Provide the [x, y] coordinate of the cell's center where the given text is located.  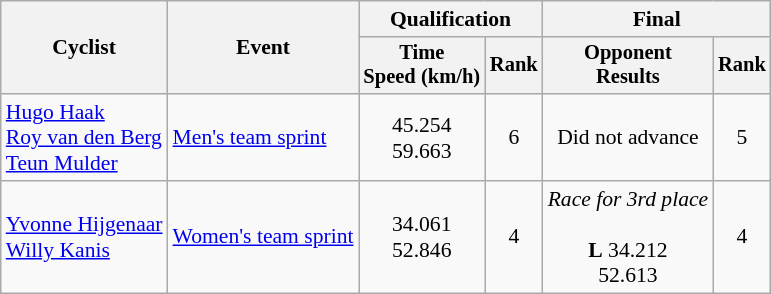
Race for 3rd placeL 34.21252.613 [628, 237]
34.06152.846 [422, 237]
TimeSpeed (km/h) [422, 66]
Hugo HaakRoy van den BergTeun Mulder [84, 138]
Men's team sprint [264, 138]
Qualification [450, 19]
Did not advance [628, 138]
Final [657, 19]
45.25459.663 [422, 138]
Women's team sprint [264, 237]
Event [264, 48]
Cyclist [84, 48]
Yvonne HijgenaarWilly Kanis [84, 237]
OpponentResults [628, 66]
6 [514, 138]
5 [742, 138]
